Locate the cell with the specified text and output its (X, Y) center coordinate. 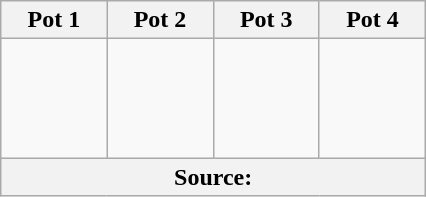
Pot 3 (266, 20)
Source: (214, 177)
Pot 4 (372, 20)
Pot 2 (160, 20)
Pot 1 (54, 20)
